Return the (x, y) coordinate for the center point of the cell that contains the specified text.  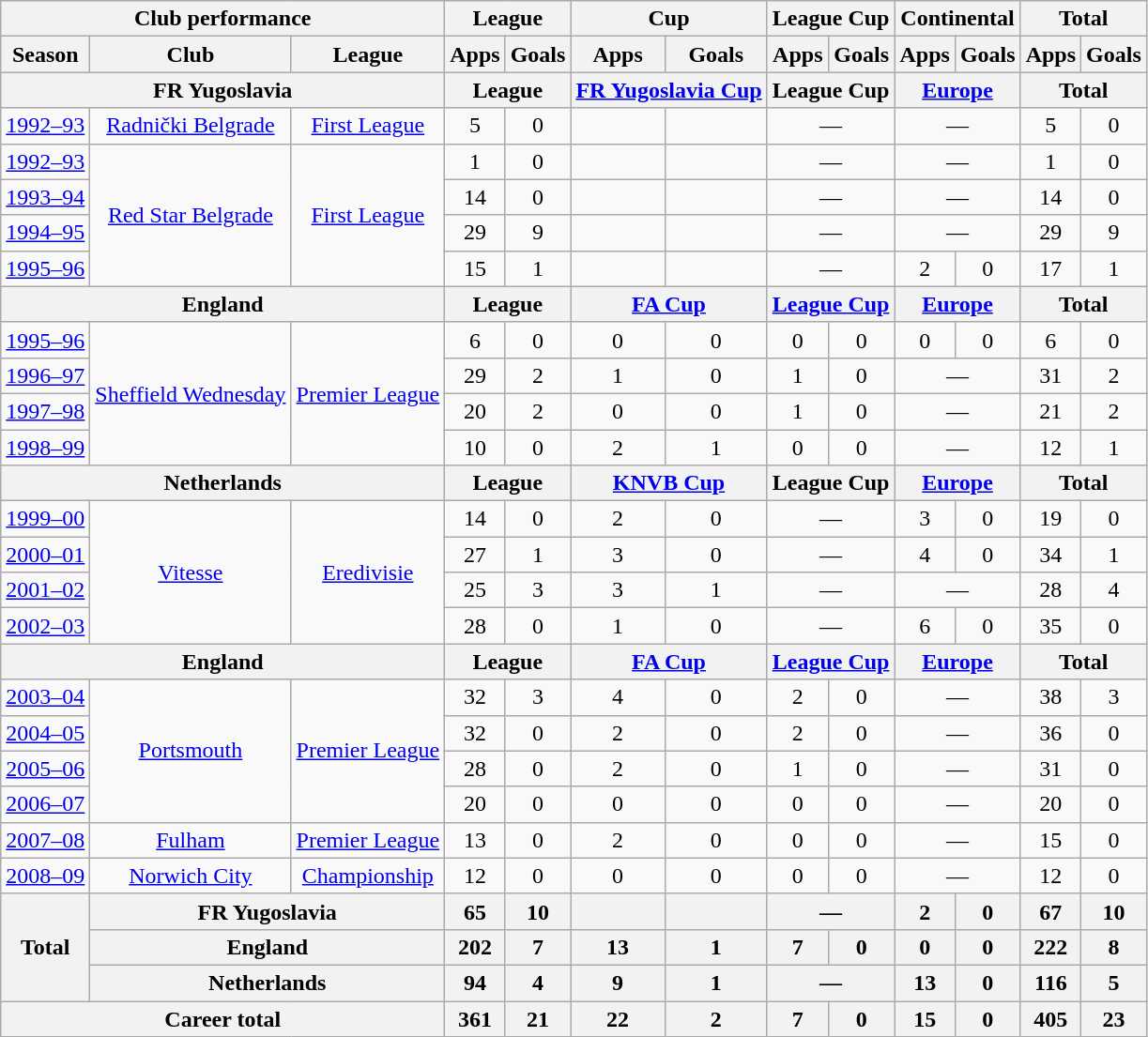
94 (475, 983)
202 (475, 947)
Fulham (191, 840)
1997–98 (45, 411)
405 (1050, 1018)
17 (1050, 268)
34 (1050, 555)
27 (475, 555)
2008–09 (45, 876)
Continental (957, 19)
2005–06 (45, 769)
FR Yugoslavia Cup (668, 90)
2001–02 (45, 590)
Red Star Belgrade (191, 215)
Sheffield Wednesday (191, 393)
1996–97 (45, 375)
222 (1050, 947)
2003–04 (45, 697)
65 (475, 911)
19 (1050, 519)
Championship (368, 876)
Cup (668, 19)
Club performance (223, 19)
23 (1114, 1018)
1994–95 (45, 233)
25 (475, 590)
Radnički Belgrade (191, 126)
KNVB Cup (668, 483)
67 (1050, 911)
Club (191, 54)
2004–05 (45, 733)
2000–01 (45, 555)
38 (1050, 697)
8 (1114, 947)
1993–94 (45, 197)
Career total (223, 1018)
1998–99 (45, 448)
36 (1050, 733)
Season (45, 54)
22 (618, 1018)
361 (475, 1018)
2007–08 (45, 840)
2002–03 (45, 626)
1999–00 (45, 519)
116 (1050, 983)
2006–07 (45, 804)
Norwich City (191, 876)
Portsmouth (191, 751)
Eredivisie (368, 572)
35 (1050, 626)
Vitesse (191, 572)
